Provide the [X, Y] coordinate of the cell's center where the given text is located.  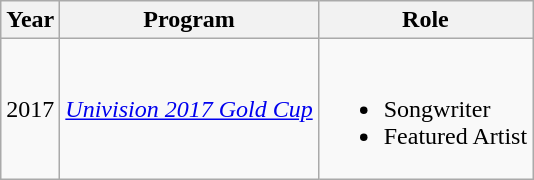
Role [425, 20]
Univision 2017 Gold Cup [189, 109]
Program [189, 20]
Year [30, 20]
SongwriterFeatured Artist [425, 109]
2017 [30, 109]
